Scan for the cell matching the given text and deliver its (X, Y) coordinate at center. 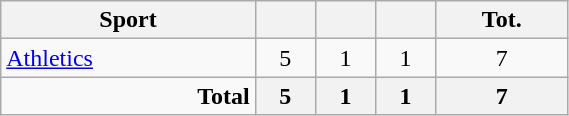
Total (128, 96)
Sport (128, 20)
Athletics (128, 58)
Tot. (502, 20)
